Determine the (X, Y) coordinate at the center of the cell enclosing the given text.  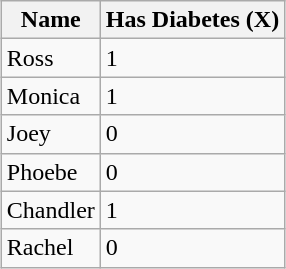
Phoebe (50, 172)
Chandler (50, 210)
Ross (50, 58)
Name (50, 20)
Rachel (50, 248)
Has Diabetes (X) (192, 20)
Joey (50, 134)
Monica (50, 96)
